Detect which cell encompasses the target text, then output its (x, y) center coordinate. 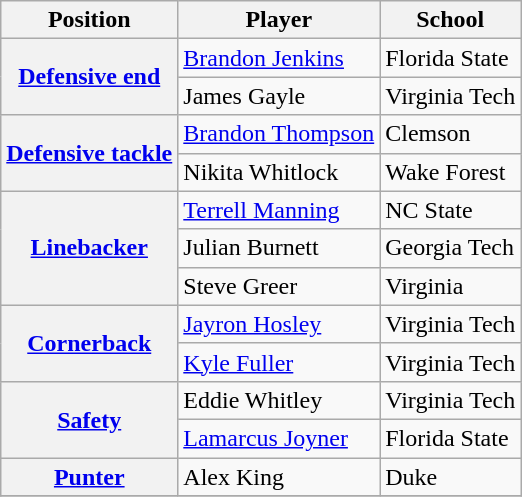
NC State (450, 210)
Clemson (450, 134)
Lamarcus Joyner (279, 438)
Safety (90, 419)
Nikita Whitlock (279, 172)
Georgia Tech (450, 248)
Julian Burnett (279, 248)
Position (90, 20)
Linebacker (90, 248)
Brandon Thompson (279, 134)
Kyle Fuller (279, 362)
School (450, 20)
Defensive tackle (90, 153)
Defensive end (90, 77)
Wake Forest (450, 172)
James Gayle (279, 96)
Eddie Whitley (279, 400)
Brandon Jenkins (279, 58)
Cornerback (90, 343)
Punter (90, 477)
Terrell Manning (279, 210)
Player (279, 20)
Alex King (279, 477)
Jayron Hosley (279, 324)
Steve Greer (279, 286)
Duke (450, 477)
Virginia (450, 286)
